Capture the cell that displays the provided text and extract its (X, Y) central coordinate. 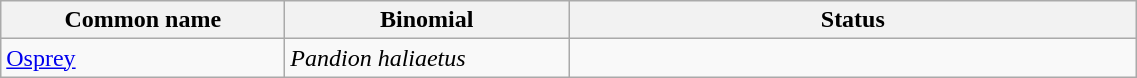
Binomial (427, 20)
Common name (143, 20)
Osprey (143, 58)
Pandion haliaetus (427, 58)
Status (853, 20)
